Return the (x, y) coordinate for the center point of the cell that contains the specified text.  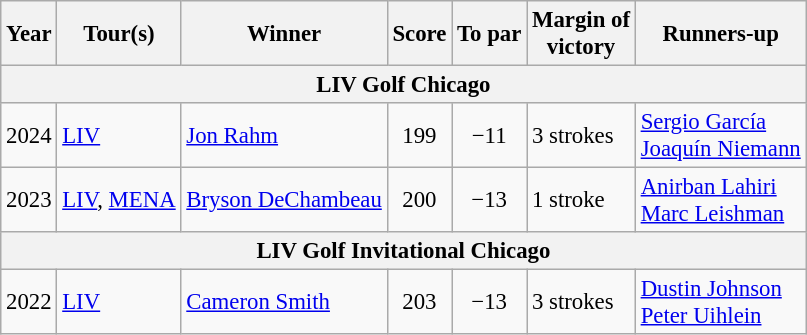
2024 (29, 136)
Bryson DeChambeau (284, 200)
−11 (490, 136)
200 (420, 200)
Margin ofvictory (582, 34)
LIV Golf Chicago (404, 85)
199 (420, 136)
Runners-up (720, 34)
Score (420, 34)
2023 (29, 200)
LIV Golf Invitational Chicago (404, 251)
Cameron Smith (284, 302)
1 stroke (582, 200)
To par (490, 34)
Jon Rahm (284, 136)
Anirban Lahiri Marc Leishman (720, 200)
Year (29, 34)
203 (420, 302)
Winner (284, 34)
Sergio García Joaquín Niemann (720, 136)
Dustin Johnson Peter Uihlein (720, 302)
Tour(s) (119, 34)
LIV, MENA (119, 200)
2022 (29, 302)
